Find where the given text appears and provide that cell's center as (x, y) coordinate. 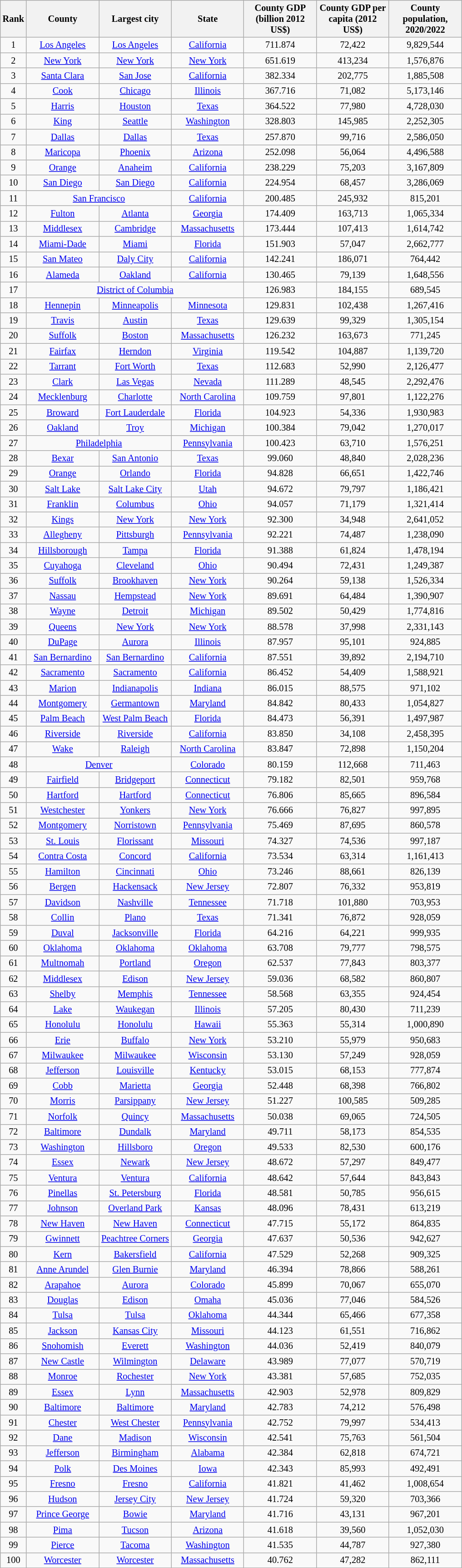
77,077 (353, 1361)
997,895 (425, 810)
63 (14, 994)
75.469 (280, 825)
41.724 (280, 1499)
97,801 (353, 397)
Gwinnett (63, 1239)
82,501 (353, 780)
59 (14, 933)
87.957 (280, 642)
764,442 (425, 259)
74,212 (353, 1407)
2,292,476 (425, 382)
Kings (63, 519)
42.783 (280, 1407)
Delaware (208, 1361)
1,054,827 (425, 703)
5 (14, 106)
36 (14, 581)
674,721 (425, 1453)
70 (14, 1101)
413,234 (353, 60)
Cook (63, 91)
1,238,090 (425, 535)
Tacoma (135, 1545)
46.394 (280, 1269)
997,187 (425, 841)
75 (14, 1178)
83 (14, 1300)
2,586,050 (425, 137)
798,575 (425, 948)
50,785 (353, 1193)
78,866 (353, 1269)
43 (14, 688)
92.221 (280, 535)
Rochester (135, 1377)
Iowa (208, 1468)
78,431 (353, 1208)
17 (14, 290)
107,413 (353, 229)
68,457 (353, 183)
50.038 (280, 1116)
Lynn (135, 1392)
90.494 (280, 565)
174.409 (280, 213)
Tampa (135, 550)
126.983 (280, 290)
41.535 (280, 1545)
Alabama (208, 1453)
77 (14, 1208)
48,545 (353, 382)
56,064 (353, 152)
1,885,508 (425, 75)
2,028,236 (425, 458)
Kentucky (208, 1070)
65 (14, 1025)
Miami (135, 244)
101,880 (353, 902)
96 (14, 1499)
Jersey City (135, 1499)
51.227 (280, 1101)
864,835 (425, 1224)
91 (14, 1422)
Jacksonville (135, 933)
49 (14, 780)
57,644 (353, 1178)
64,221 (353, 933)
45.036 (280, 1300)
Collin (63, 917)
County population, 2020/2022 (425, 19)
45.899 (280, 1285)
1,526,334 (425, 581)
1,478,194 (425, 550)
15 (14, 259)
Kansas (208, 1208)
942,627 (425, 1239)
87,695 (353, 825)
Germantown (135, 703)
99.060 (280, 458)
111.289 (280, 382)
84.473 (280, 719)
1,305,154 (425, 321)
924,454 (425, 994)
95,101 (353, 642)
Salt Lake City (135, 489)
Erie (63, 1040)
Salt Lake (63, 489)
47.715 (280, 1224)
52 (14, 825)
Queens (63, 627)
80 (14, 1254)
55 (14, 871)
Snohomish (63, 1346)
703,953 (425, 902)
Franklin (63, 504)
109.759 (280, 397)
42.384 (280, 1453)
72.807 (280, 887)
Daly City (135, 259)
1,576,251 (425, 443)
West Palm Beach (135, 719)
41.821 (280, 1484)
76 (14, 1193)
88,575 (353, 688)
252.098 (280, 152)
98 (14, 1530)
Wake (63, 749)
Plano (135, 917)
Mecklenburg (63, 397)
104,887 (353, 351)
55,979 (353, 1040)
76,872 (353, 917)
Minneapolis (135, 305)
Palm Beach (63, 719)
94.057 (280, 504)
Detroit (135, 611)
4,496,588 (425, 152)
238.229 (280, 167)
Dane (63, 1438)
71 (14, 1116)
66 (14, 1040)
27 (14, 443)
909,325 (425, 1254)
62 (14, 979)
49.533 (280, 1147)
840,079 (425, 1346)
King (63, 121)
Multnomah (63, 963)
94 (14, 1468)
100.384 (280, 427)
74 (14, 1162)
Nashville (135, 902)
927,380 (425, 1545)
77,843 (353, 963)
860,807 (425, 979)
Utah (208, 489)
896,584 (425, 795)
68 (14, 1070)
89 (14, 1392)
Cambridge (135, 229)
173.444 (280, 229)
50 (14, 795)
72 (14, 1132)
64 (14, 1009)
72,422 (353, 45)
74,487 (353, 535)
53.130 (280, 1055)
Marion (63, 688)
Overland Park (135, 1208)
570,719 (425, 1361)
79.182 (280, 780)
Hillsborough (63, 550)
9 (14, 167)
9,829,544 (425, 45)
88.578 (280, 627)
Brookhaven (135, 581)
Charlotte (135, 397)
Douglas (63, 1300)
County (63, 19)
1,186,421 (425, 489)
41.716 (280, 1514)
Clark (63, 382)
771,245 (425, 336)
40 (14, 642)
655,070 (425, 1285)
Phoenix (135, 152)
39,560 (353, 1530)
Norfolk (63, 1116)
711.874 (280, 45)
47,282 (353, 1560)
1,422,746 (425, 473)
97 (14, 1514)
843,843 (425, 1178)
Bakersfield (135, 1254)
55,314 (353, 1025)
County GDP per capita (2012 US$) (353, 19)
35 (14, 565)
51 (14, 810)
47.637 (280, 1239)
Denver (99, 764)
54,409 (353, 673)
San Jose (135, 75)
41,462 (353, 1484)
Tarrant (63, 367)
55.363 (280, 1025)
72,431 (353, 565)
Hennepin (63, 305)
716,862 (425, 1331)
54 (14, 856)
1,249,387 (425, 565)
1,008,654 (425, 1484)
Chicago (135, 91)
2,331,143 (425, 627)
79,777 (353, 948)
809,829 (425, 1392)
Hawaii (208, 1025)
48.672 (280, 1162)
56 (14, 887)
Buffalo (135, 1040)
71.718 (280, 902)
Cleveland (135, 565)
112.683 (280, 367)
151.903 (280, 244)
71,082 (353, 91)
Pittsburgh (135, 535)
79,139 (353, 275)
82,530 (353, 1147)
67 (14, 1055)
129.831 (280, 305)
126.232 (280, 336)
Newark (135, 1162)
588,261 (425, 1269)
59,138 (353, 581)
Cincinnati (135, 871)
Anaheim (135, 167)
Kansas City (135, 1331)
44.344 (280, 1315)
924,885 (425, 642)
Fairfield (63, 780)
Anne Arundel (63, 1269)
88,661 (353, 871)
79,997 (353, 1422)
42 (14, 673)
63,710 (353, 443)
Polk (63, 1468)
Parsippany (135, 1101)
76,827 (353, 810)
26 (14, 427)
92 (14, 1438)
90 (14, 1407)
163,673 (353, 336)
30 (14, 489)
44.123 (280, 1331)
Philadelphia (99, 443)
613,219 (425, 1208)
6 (14, 121)
85,993 (353, 1468)
24 (14, 397)
Portland (135, 963)
58.568 (280, 994)
130.465 (280, 275)
59,320 (353, 1499)
7 (14, 137)
66,651 (353, 473)
Maricopa (63, 152)
58,173 (353, 1132)
83.847 (280, 749)
72,898 (353, 749)
93 (14, 1453)
75,763 (353, 1438)
23 (14, 382)
145,985 (353, 121)
367.716 (280, 91)
Kern (63, 1254)
Fort Worth (135, 367)
12 (14, 213)
Tucson (135, 1530)
4,728,030 (425, 106)
53 (14, 841)
382.334 (280, 75)
953,819 (425, 887)
766,802 (425, 1086)
163,713 (353, 213)
76.806 (280, 795)
76,332 (353, 887)
364.522 (280, 106)
2,662,777 (425, 244)
90.264 (280, 581)
600,176 (425, 1147)
724,505 (425, 1116)
86.452 (280, 673)
Marietta (135, 1086)
Indiana (208, 688)
677,358 (425, 1315)
74,536 (353, 841)
1 (14, 45)
49.711 (280, 1132)
65,466 (353, 1315)
57 (14, 902)
48.581 (280, 1193)
102,438 (353, 305)
Troy (135, 427)
29 (14, 473)
959,768 (425, 780)
52,268 (353, 1254)
3 (14, 75)
84 (14, 1315)
Arapahoe (63, 1285)
68,398 (353, 1086)
956,615 (425, 1193)
14 (14, 244)
84.842 (280, 703)
Wilmington (135, 1361)
44 (14, 703)
41 (14, 657)
Allegheny (63, 535)
73.246 (280, 871)
950,683 (425, 1040)
Raleigh (135, 749)
1,390,907 (425, 596)
22 (14, 367)
Columbus (135, 504)
81 (14, 1269)
Hillsboro (135, 1147)
57,685 (353, 1377)
92.300 (280, 519)
119.542 (280, 351)
100.423 (280, 443)
50,429 (353, 611)
Bexar (63, 458)
Hudson (63, 1499)
San Francisco (99, 198)
34,108 (353, 734)
42.343 (280, 1468)
Waukegan (135, 1009)
Wayne (63, 611)
57,297 (353, 1162)
20 (14, 336)
1,930,983 (425, 412)
Pierce (63, 1545)
100,585 (353, 1101)
Norristown (135, 825)
1,576,876 (425, 60)
Cobb (63, 1086)
967,201 (425, 1514)
41.618 (280, 1530)
Chester (63, 1422)
San Mateo (63, 259)
1,161,413 (425, 856)
60 (14, 948)
63,355 (353, 994)
3,286,069 (425, 183)
257.870 (280, 137)
91.388 (280, 550)
492,491 (425, 1468)
Fulton (63, 213)
44.036 (280, 1346)
52,978 (353, 1392)
Madison (135, 1438)
2,194,710 (425, 657)
75,203 (353, 167)
79,797 (353, 489)
West Chester (135, 1422)
39 (14, 627)
4 (14, 91)
68,153 (353, 1070)
1,065,334 (425, 213)
Florissant (135, 841)
63,314 (353, 856)
1,648,556 (425, 275)
184,155 (353, 290)
68,582 (353, 979)
Austin (135, 321)
58 (14, 917)
District of Columbia (135, 290)
18 (14, 305)
64,484 (353, 596)
34 (14, 550)
Atlanta (135, 213)
202,775 (353, 75)
San Antonio (135, 458)
Quincy (135, 1116)
Bowie (135, 1514)
New Castle (63, 1361)
1,497,987 (425, 719)
39,892 (353, 657)
186,071 (353, 259)
73 (14, 1147)
1,270,017 (425, 427)
104.923 (280, 412)
94.672 (280, 489)
860,578 (425, 825)
87 (14, 1361)
33 (14, 535)
Indianapolis (135, 688)
25 (14, 412)
862,111 (425, 1560)
Santa Clara (63, 75)
County GDP(billion 2012 US$) (280, 19)
50,536 (353, 1239)
1,139,720 (425, 351)
971,102 (425, 688)
3,167,809 (425, 167)
62,818 (353, 1453)
87.551 (280, 657)
Nevada (208, 382)
38 (14, 611)
112,668 (353, 764)
10 (14, 183)
142.241 (280, 259)
826,139 (425, 871)
1,321,414 (425, 504)
Harris (63, 106)
48.642 (280, 1178)
31 (14, 504)
71,179 (353, 504)
Jackson (63, 1331)
689,545 (425, 290)
88 (14, 1377)
21 (14, 351)
1,052,030 (425, 1530)
42.752 (280, 1422)
711,239 (425, 1009)
89.691 (280, 596)
1,122,276 (425, 397)
Nassau (63, 596)
Glen Burnie (135, 1269)
815,201 (425, 198)
16 (14, 275)
79,042 (353, 427)
Louisville (135, 1070)
St. Louis (63, 841)
76.666 (280, 810)
77,046 (353, 1300)
70,067 (353, 1285)
752,035 (425, 1377)
Duval (63, 933)
78 (14, 1224)
37 (14, 596)
Yonkers (135, 810)
43.381 (280, 1377)
509,285 (425, 1101)
57,249 (353, 1055)
79 (14, 1239)
Monroe (63, 1377)
2,126,477 (425, 367)
Hackensack (135, 887)
Fairfax (63, 351)
1,588,921 (425, 673)
777,874 (425, 1070)
Memphis (135, 994)
1,000,890 (425, 1025)
100 (14, 1560)
64.216 (280, 933)
45 (14, 719)
1,150,204 (425, 749)
803,377 (425, 963)
89.502 (280, 611)
13 (14, 229)
Boston (135, 336)
703,366 (425, 1499)
Omaha (208, 1300)
28 (14, 458)
52,419 (353, 1346)
1,267,416 (425, 305)
2,458,395 (425, 734)
Des Moines (135, 1468)
534,413 (425, 1422)
47.529 (280, 1254)
Minnesota (208, 305)
Dundalk (135, 1132)
63.708 (280, 948)
Hamilton (63, 871)
99,329 (353, 321)
69,065 (353, 1116)
Las Vegas (135, 382)
53.015 (280, 1070)
Pinellas (63, 1193)
57,047 (353, 244)
129.639 (280, 321)
61 (14, 963)
69 (14, 1086)
849,477 (425, 1162)
2 (14, 60)
711,463 (425, 764)
83.850 (280, 734)
61,551 (353, 1331)
71.341 (280, 917)
19 (14, 321)
Houston (135, 106)
2,641,052 (425, 519)
584,526 (425, 1300)
48 (14, 764)
Orlando (135, 473)
77,980 (353, 106)
61,824 (353, 550)
34,948 (353, 519)
State (208, 19)
1,774,816 (425, 611)
Fort Lauderdale (135, 412)
56,391 (353, 719)
245,932 (353, 198)
37,998 (353, 627)
Lake (63, 1009)
8 (14, 152)
99,716 (353, 137)
52.448 (280, 1086)
59.036 (280, 979)
224.954 (280, 183)
200.485 (280, 198)
1,614,742 (425, 229)
74.327 (280, 841)
Davidson (63, 902)
48,840 (353, 458)
328.803 (280, 121)
42.903 (280, 1392)
Largest city (135, 19)
86 (14, 1346)
53.210 (280, 1040)
Rank (14, 19)
Concord (135, 856)
DuPage (63, 642)
Bergen (63, 887)
5,173,146 (425, 91)
94.828 (280, 473)
Miami-Dade (63, 244)
854,535 (425, 1132)
80,433 (353, 703)
Prince George (63, 1514)
Herndon (135, 351)
99 (14, 1545)
82 (14, 1285)
85,665 (353, 795)
11 (14, 198)
73.534 (280, 856)
Peachtree Corners (135, 1239)
Alameda (63, 275)
576,498 (425, 1407)
Pima (63, 1530)
Seattle (135, 121)
62.537 (280, 963)
48.096 (280, 1208)
46 (14, 734)
86.015 (280, 688)
42.541 (280, 1438)
999,935 (425, 933)
32 (14, 519)
Morris (63, 1101)
Johnson (63, 1208)
Bridgeport (135, 780)
Contra Costa (63, 856)
Broward (63, 412)
Everett (135, 1346)
95 (14, 1484)
561,504 (425, 1438)
85 (14, 1331)
54,336 (353, 412)
55,172 (353, 1224)
57.205 (280, 1009)
Cuyahoga (63, 565)
43,131 (353, 1514)
651.619 (280, 60)
80.159 (280, 764)
40.762 (280, 1560)
44,787 (353, 1545)
St. Petersburg (135, 1193)
Birmingham (135, 1453)
2,252,305 (425, 121)
Hempstead (135, 596)
Travis (63, 321)
Shelby (63, 994)
43.989 (280, 1361)
52,990 (353, 367)
47 (14, 749)
80,430 (353, 1009)
Virginia (208, 351)
Westchester (63, 810)
